Return [x, y] of the center of cell containing provided text 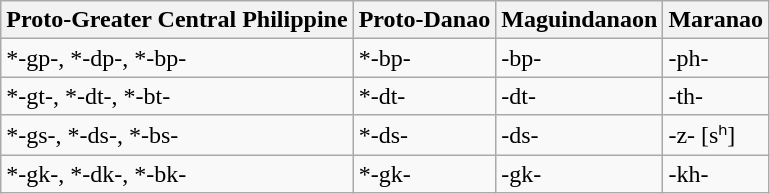
Maranao [716, 20]
-ds- [580, 135]
Proto-Greater Central Philippine [177, 20]
*-gt-, *-dt-, *-bt- [177, 96]
Maguindanaon [580, 20]
-th- [716, 96]
-dt- [580, 96]
-z- [sʰ] [716, 135]
*-bp- [424, 58]
*-gk-, *-dk-, *-bk- [177, 173]
-gk- [580, 173]
*-gs-, *-ds-, *-bs- [177, 135]
*-gk- [424, 173]
-ph- [716, 58]
-bp- [580, 58]
*-ds- [424, 135]
*-dt- [424, 96]
-kh- [716, 173]
*-gp-, *-dp-, *-bp- [177, 58]
Proto-Danao [424, 20]
